Search for the cell housing the specified text and yield its [x, y] center coordinate. 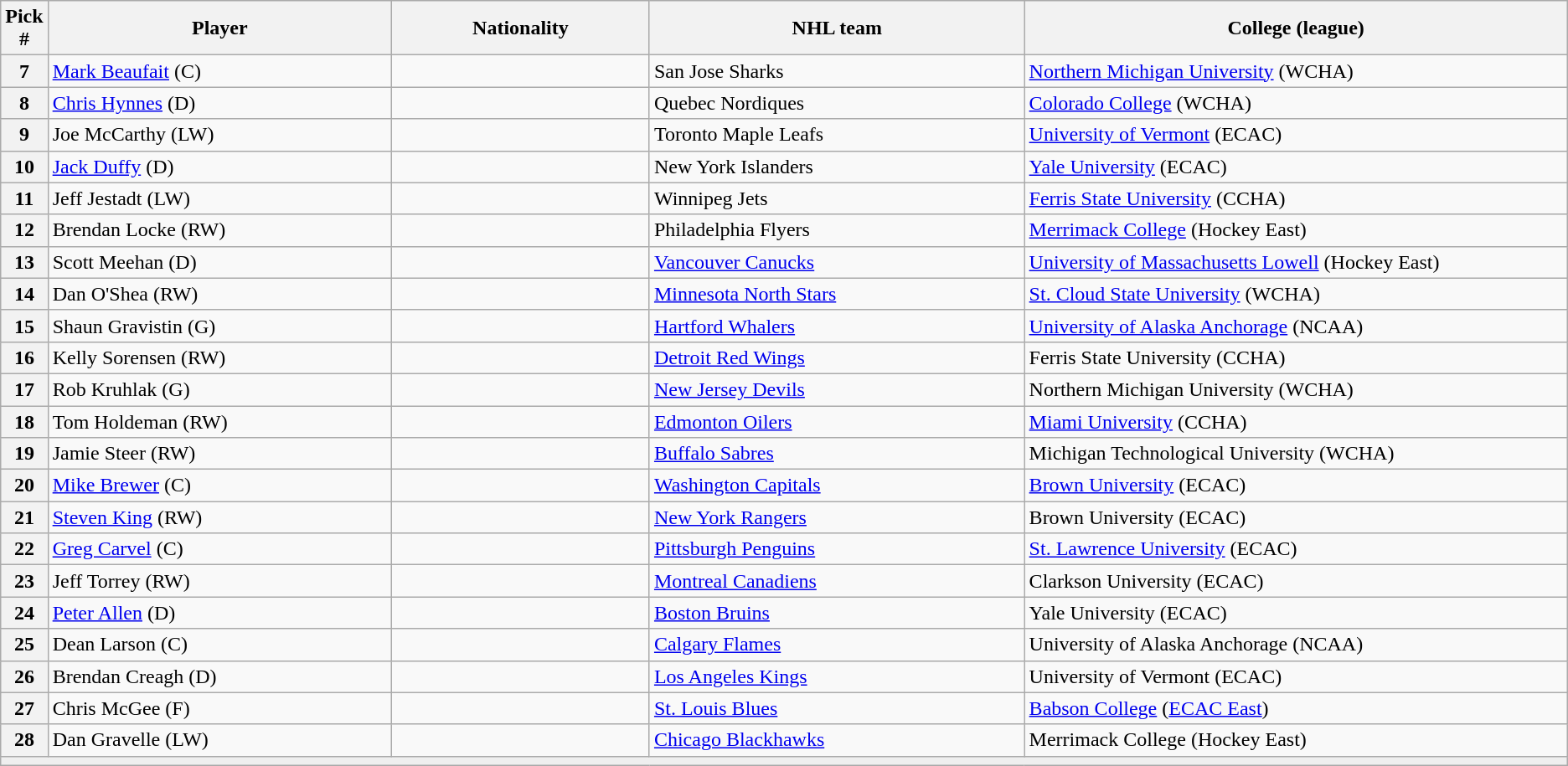
Vancouver Canucks [837, 262]
28 [24, 740]
7 [24, 71]
University of Massachusetts Lowell (Hockey East) [1296, 262]
21 [24, 517]
11 [24, 198]
College (league) [1296, 28]
Jamie Steer (RW) [219, 454]
Calgary Flames [837, 645]
Shaun Gravistin (G) [219, 326]
Brendan Creagh (D) [219, 676]
Boston Bruins [837, 613]
14 [24, 294]
23 [24, 581]
16 [24, 357]
19 [24, 454]
Toronto Maple Leafs [837, 135]
17 [24, 389]
Scott Meehan (D) [219, 262]
Brendan Locke (RW) [219, 230]
New York Rangers [837, 517]
Buffalo Sabres [837, 454]
Joe McCarthy (LW) [219, 135]
Dan Gravelle (LW) [219, 740]
Michigan Technological University (WCHA) [1296, 454]
NHL team [837, 28]
Philadelphia Flyers [837, 230]
Nationality [520, 28]
Los Angeles Kings [837, 676]
Jack Duffy (D) [219, 167]
9 [24, 135]
Player [219, 28]
Quebec Nordiques [837, 103]
13 [24, 262]
Chris Hynnes (D) [219, 103]
26 [24, 676]
Chicago Blackhawks [837, 740]
St. Louis Blues [837, 708]
10 [24, 167]
St. Cloud State University (WCHA) [1296, 294]
24 [24, 613]
Tom Holdeman (RW) [219, 421]
New Jersey Devils [837, 389]
Jeff Jestadt (LW) [219, 198]
Chris McGee (F) [219, 708]
Rob Kruhlak (G) [219, 389]
Colorado College (WCHA) [1296, 103]
8 [24, 103]
Detroit Red Wings [837, 357]
Hartford Whalers [837, 326]
Peter Allen (D) [219, 613]
Pittsburgh Penguins [837, 549]
Mike Brewer (C) [219, 486]
Dan O'Shea (RW) [219, 294]
Miami University (CCHA) [1296, 421]
New York Islanders [837, 167]
Montreal Canadiens [837, 581]
20 [24, 486]
Mark Beaufait (C) [219, 71]
San Jose Sharks [837, 71]
St. Lawrence University (ECAC) [1296, 549]
Minnesota North Stars [837, 294]
Winnipeg Jets [837, 198]
Clarkson University (ECAC) [1296, 581]
Pick # [24, 28]
Jeff Torrey (RW) [219, 581]
Babson College (ECAC East) [1296, 708]
Kelly Sorensen (RW) [219, 357]
Greg Carvel (C) [219, 549]
Steven King (RW) [219, 517]
18 [24, 421]
25 [24, 645]
Dean Larson (C) [219, 645]
Washington Capitals [837, 486]
22 [24, 549]
15 [24, 326]
27 [24, 708]
Edmonton Oilers [837, 421]
12 [24, 230]
